Return (X, Y) of the center of cell containing provided text 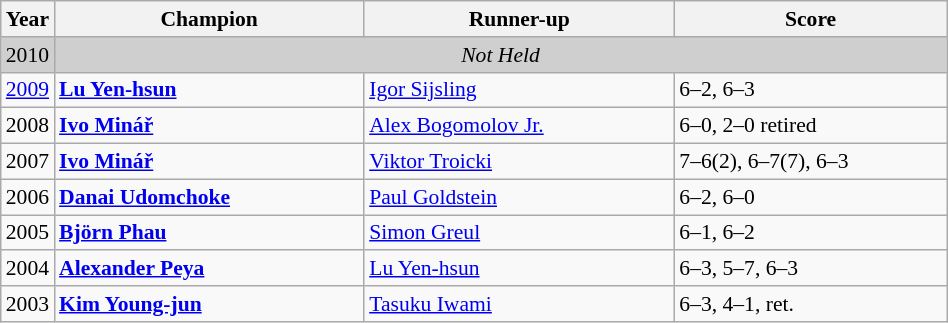
Paul Goldstein (519, 197)
2008 (28, 126)
6–3, 5–7, 6–3 (810, 269)
Champion (209, 19)
Simon Greul (519, 233)
Viktor Troicki (519, 162)
Igor Sijsling (519, 90)
7–6(2), 6–7(7), 6–3 (810, 162)
Year (28, 19)
6–2, 6–3 (810, 90)
2005 (28, 233)
2004 (28, 269)
Tasuku Iwami (519, 304)
2010 (28, 55)
6–0, 2–0 retired (810, 126)
6–1, 6–2 (810, 233)
Runner-up (519, 19)
6–3, 4–1, ret. (810, 304)
Kim Young-jun (209, 304)
2006 (28, 197)
Danai Udomchoke (209, 197)
Björn Phau (209, 233)
2009 (28, 90)
Score (810, 19)
2003 (28, 304)
Alexander Peya (209, 269)
Not Held (500, 55)
2007 (28, 162)
Alex Bogomolov Jr. (519, 126)
6–2, 6–0 (810, 197)
